Capture the cell that displays the provided text and extract its (X, Y) central coordinate. 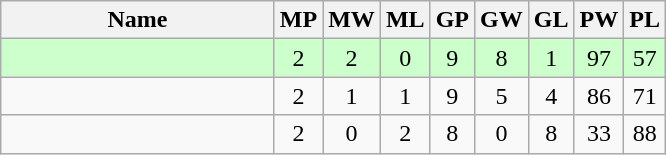
5 (502, 96)
4 (551, 96)
PL (645, 20)
86 (599, 96)
57 (645, 58)
MP (298, 20)
MW (352, 20)
33 (599, 134)
Name (138, 20)
PW (599, 20)
71 (645, 96)
GW (502, 20)
GL (551, 20)
ML (405, 20)
97 (599, 58)
88 (645, 134)
GP (452, 20)
